Detect which cell encompasses the target text, then output its (X, Y) center coordinate. 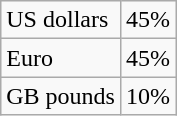
US dollars (61, 20)
10% (148, 96)
GB pounds (61, 96)
Euro (61, 58)
